Scan for the cell matching the given text and deliver its [X, Y] coordinate at center. 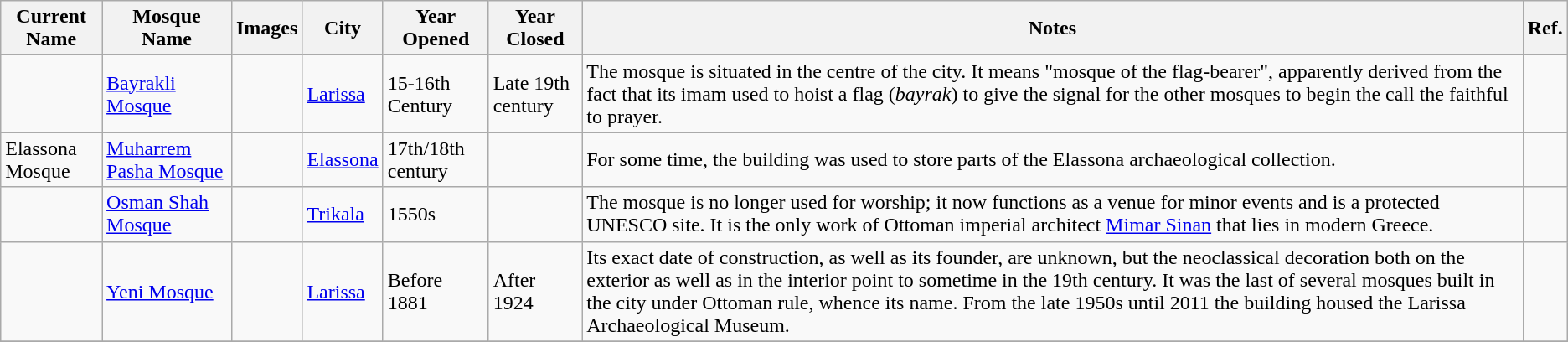
Muharrem Pasha Mosque [168, 159]
Current Name [52, 28]
17th/18th century [436, 159]
Elassona Mosque [52, 159]
Images [266, 28]
Ref. [1545, 28]
Mosque Name [168, 28]
Osman Shah Mosque [168, 215]
Trikala [343, 215]
Elassona [343, 159]
Year Closed [535, 28]
1550s [436, 215]
City [343, 28]
Late 19th century [535, 94]
Year Opened [436, 28]
15-16th Century [436, 94]
For some time, the building was used to store parts of the Elassona archaeological collection. [1052, 159]
Notes [1052, 28]
After 1924 [535, 292]
Bayrakli Mosque [168, 94]
Yeni Mosque [168, 292]
Before 1881 [436, 292]
